Scan for the cell matching the given text and deliver its (x, y) coordinate at center. 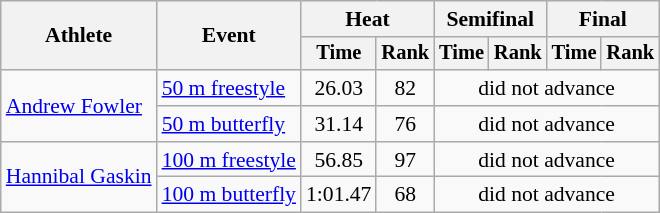
100 m freestyle (229, 160)
Event (229, 36)
Athlete (79, 36)
100 m butterfly (229, 195)
Andrew Fowler (79, 106)
31.14 (338, 124)
26.03 (338, 88)
82 (405, 88)
Heat (368, 19)
68 (405, 195)
56.85 (338, 160)
1:01.47 (338, 195)
Final (603, 19)
50 m freestyle (229, 88)
Semifinal (490, 19)
76 (405, 124)
97 (405, 160)
50 m butterfly (229, 124)
Hannibal Gaskin (79, 178)
